Determine the [X, Y] coordinate at the center of the cell enclosing the given text.  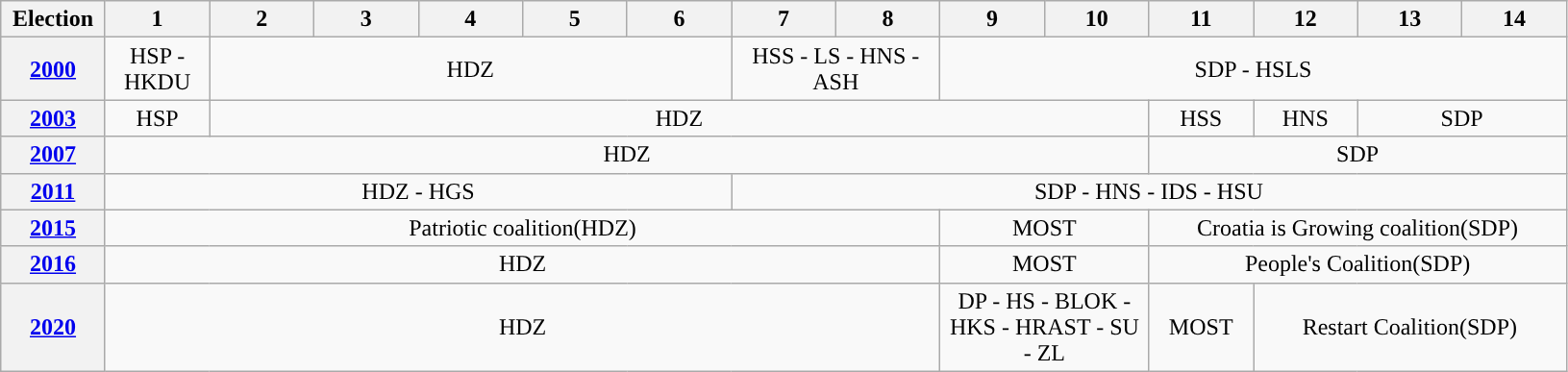
SDP - HNS - IDS - HSU [1149, 191]
5 [575, 19]
2011 [54, 191]
7 [784, 19]
8 [888, 19]
13 [1409, 19]
DP - HS - BLOK - HKS - HRAST - SU - ZL [1044, 327]
3 [365, 19]
12 [1306, 19]
2003 [54, 118]
HSP [158, 118]
HSS [1202, 118]
2 [261, 19]
Election [54, 19]
HSP - HKDU [158, 69]
Croatia is Growing coalition(SDP) [1357, 228]
Patriotic coalition(HDZ) [522, 228]
2000 [54, 69]
11 [1202, 19]
9 [992, 19]
10 [1096, 19]
HDZ - HGS [417, 191]
2016 [54, 264]
People's Coalition(SDP) [1357, 264]
6 [679, 19]
2020 [54, 327]
4 [471, 19]
SDP - HSLS [1254, 69]
HSS - LS - HNS - ASH [836, 69]
14 [1515, 19]
2015 [54, 228]
2007 [54, 155]
1 [158, 19]
Restart Coalition(SDP) [1410, 327]
HNS [1306, 118]
